Identify which cell holds the provided text, then report its [x, y] central coordinate. 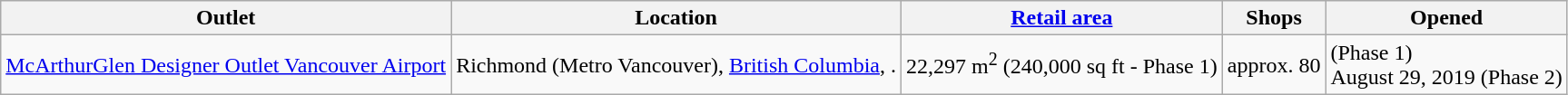
Retail area [1061, 18]
Shops [1274, 18]
Richmond (Metro Vancouver), British Columbia, . [676, 65]
Location [676, 18]
(Phase 1) August 29, 2019 (Phase 2) [1446, 65]
22,297 m2 (240,000 sq ft - Phase 1) [1061, 65]
McArthurGlen Designer Outlet Vancouver Airport [226, 65]
Outlet [226, 18]
approx. 80 [1274, 65]
Opened [1446, 18]
